Locate the cell with the specified text and output its (X, Y) center coordinate. 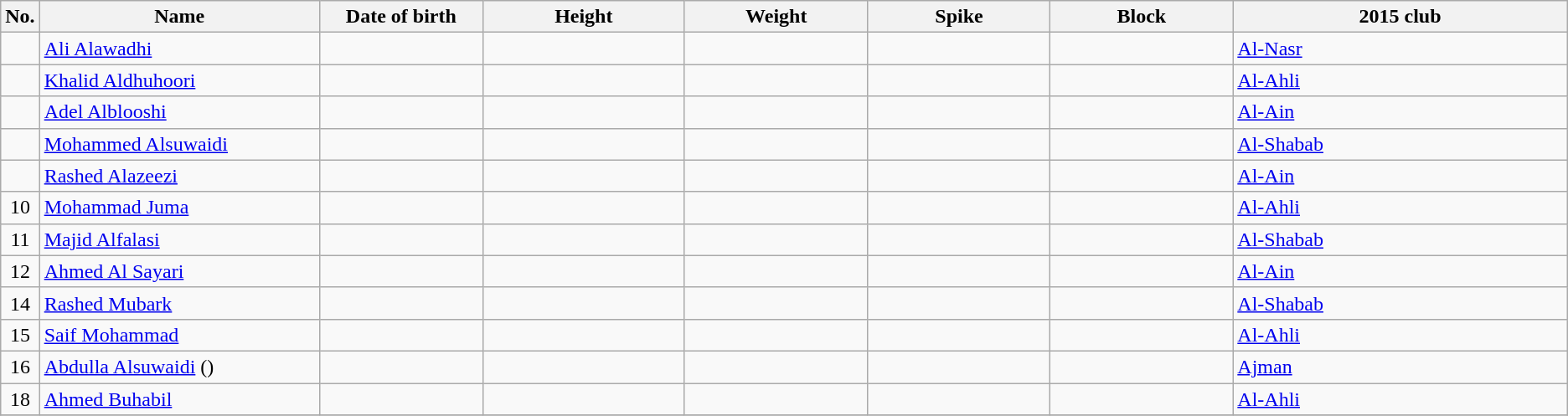
Ahmed Al Sayari (179, 271)
Height (583, 17)
Ahmed Buhabil (179, 399)
Block (1142, 17)
14 (20, 303)
Weight (776, 17)
Date of birth (400, 17)
Saif Mohammad (179, 335)
Rashed Mubark (179, 303)
Rashed Alazeezi (179, 176)
Adel Alblooshi (179, 112)
Name (179, 17)
Ali Alawadhi (179, 49)
15 (20, 335)
Majid Alfalasi (179, 239)
Mohammad Juma (179, 208)
16 (20, 367)
10 (20, 208)
11 (20, 239)
Al-Nasr (1400, 49)
2015 club (1400, 17)
Ajman (1400, 367)
No. (20, 17)
Abdulla Alsuwaidi () (179, 367)
Mohammed Alsuwaidi (179, 144)
Spike (959, 17)
Khalid Aldhuhoori (179, 80)
12 (20, 271)
18 (20, 399)
